Capture the cell that displays the provided text and extract its [x, y] central coordinate. 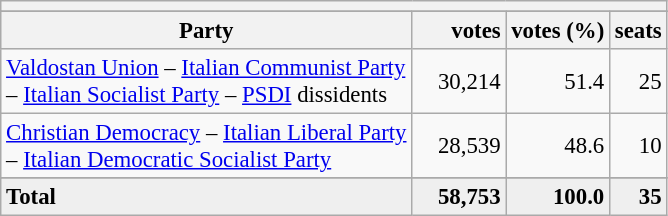
48.6 [558, 146]
Party [206, 31]
58,753 [459, 197]
votes [459, 31]
51.4 [558, 82]
Valdostan Union – Italian Communist Party– Italian Socialist Party – PSDI dissidents [206, 82]
30,214 [459, 82]
100.0 [558, 197]
25 [638, 82]
28,539 [459, 146]
Christian Democracy – Italian Liberal Party– Italian Democratic Socialist Party [206, 146]
votes (%) [558, 31]
seats [638, 31]
10 [638, 146]
35 [638, 197]
Total [206, 197]
